Scan for the cell matching the given text and deliver its [x, y] coordinate at center. 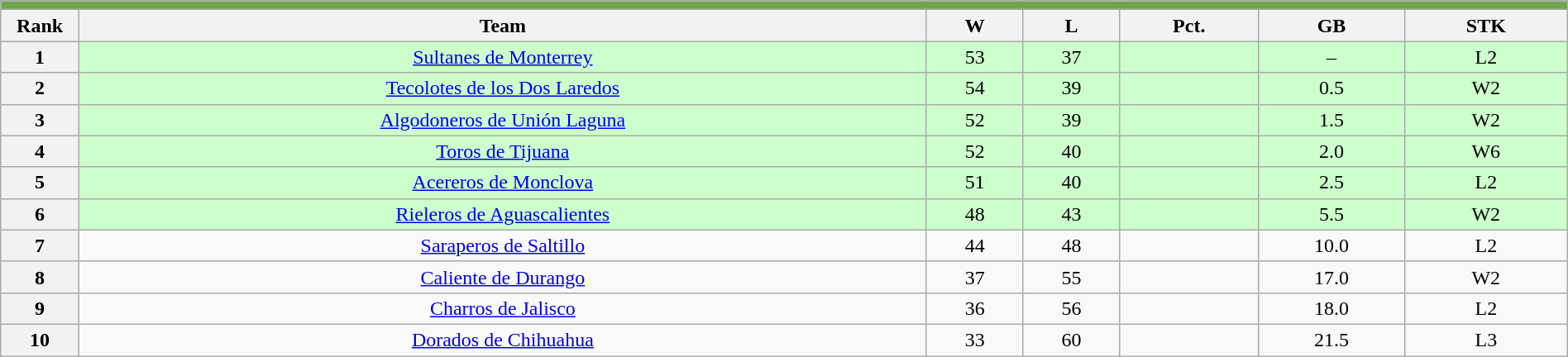
Acereros de Monclova [503, 183]
Sultanes de Monterrey [503, 57]
5 [40, 183]
7 [40, 245]
0.5 [1331, 88]
6 [40, 214]
10 [40, 340]
60 [1072, 340]
51 [974, 183]
2 [40, 88]
– [1331, 57]
STK [1485, 26]
53 [974, 57]
2.0 [1331, 151]
21.5 [1331, 340]
Caliente de Durango [503, 277]
W [974, 26]
Rank [40, 26]
9 [40, 308]
55 [1072, 277]
Saraperos de Saltillo [503, 245]
10.0 [1331, 245]
3 [40, 120]
2.5 [1331, 183]
Algodoneros de Unión Laguna [503, 120]
Charros de Jalisco [503, 308]
54 [974, 88]
56 [1072, 308]
1 [40, 57]
44 [974, 245]
GB [1331, 26]
33 [974, 340]
L [1072, 26]
W6 [1485, 151]
1.5 [1331, 120]
4 [40, 151]
Pct. [1189, 26]
5.5 [1331, 214]
Rieleros de Aguascalientes [503, 214]
Tecolotes de los Dos Laredos [503, 88]
Dorados de Chihuahua [503, 340]
18.0 [1331, 308]
L3 [1485, 340]
17.0 [1331, 277]
36 [974, 308]
43 [1072, 214]
8 [40, 277]
Toros de Tijuana [503, 151]
Team [503, 26]
